Detect which cell encompasses the target text, then output its [x, y] center coordinate. 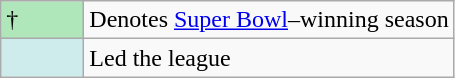
Led the league [269, 58]
† [42, 20]
Denotes Super Bowl–winning season [269, 20]
